Pinpoint the cell where the given text exists, returning its [x, y] midpoint coordinate. 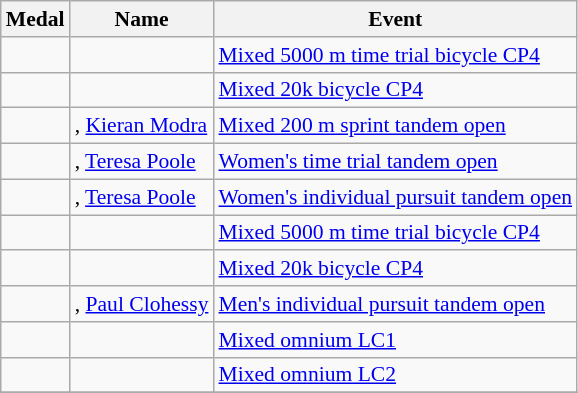
Mixed 200 m sprint tandem open [395, 126]
Women's time trial tandem open [395, 162]
Men's individual pursuit tandem open [395, 304]
Mixed omnium LC1 [395, 340]
Event [395, 19]
Medal [36, 19]
Women's individual pursuit tandem open [395, 197]
, Paul Clohessy [142, 304]
Mixed omnium LC2 [395, 375]
, Kieran Modra [142, 126]
Name [142, 19]
